Search for the cell housing the specified text and yield its [x, y] center coordinate. 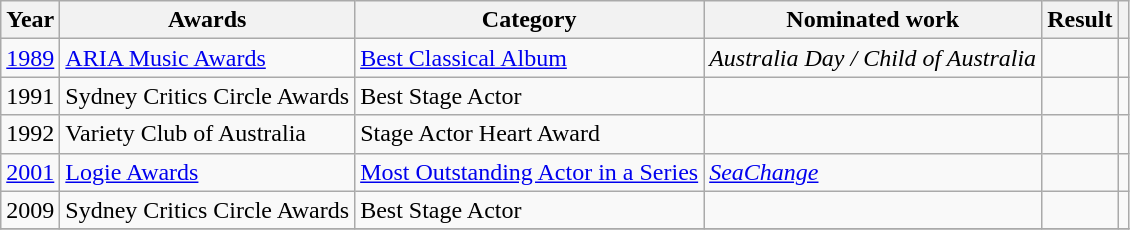
Awards [208, 20]
SeaChange [873, 172]
2001 [30, 172]
Stage Actor Heart Award [530, 134]
Nominated work [873, 20]
Result [1080, 20]
Variety Club of Australia [208, 134]
Best Classical Album [530, 58]
ARIA Music Awards [208, 58]
Australia Day / Child of Australia [873, 58]
1992 [30, 134]
1989 [30, 58]
Logie Awards [208, 172]
Year [30, 20]
2009 [30, 210]
Category [530, 20]
Most Outstanding Actor in a Series [530, 172]
1991 [30, 96]
